Return the [X, Y] coordinate for the center point of the cell that contains the specified text.  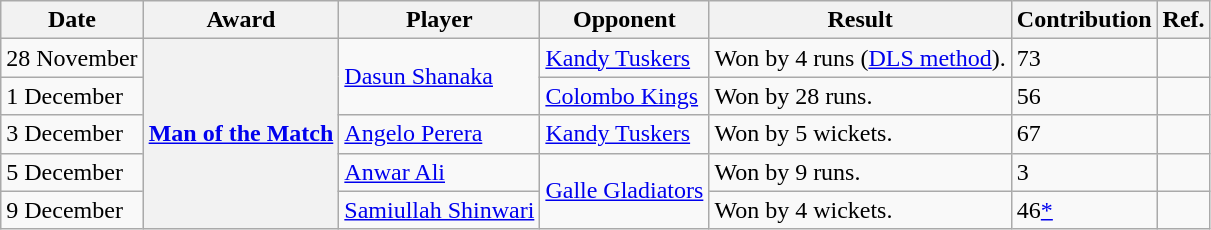
Result [860, 20]
46* [1084, 210]
3 [1084, 172]
Won by 5 wickets. [860, 134]
73 [1084, 58]
Date [72, 20]
Anwar Ali [440, 172]
3 December [72, 134]
Won by 4 runs (DLS method). [860, 58]
Samiullah Shinwari [440, 210]
Colombo Kings [624, 96]
Contribution [1084, 20]
Galle Gladiators [624, 191]
Award [241, 20]
Player [440, 20]
Won by 4 wickets. [860, 210]
67 [1084, 134]
28 November [72, 58]
Angelo Perera [440, 134]
9 December [72, 210]
Man of the Match [241, 134]
5 December [72, 172]
Won by 28 runs. [860, 96]
Ref. [1184, 20]
Opponent [624, 20]
56 [1084, 96]
Dasun Shanaka [440, 77]
1 December [72, 96]
Won by 9 runs. [860, 172]
